Output the (x, y) coordinate of the center of the cell containing the given text.  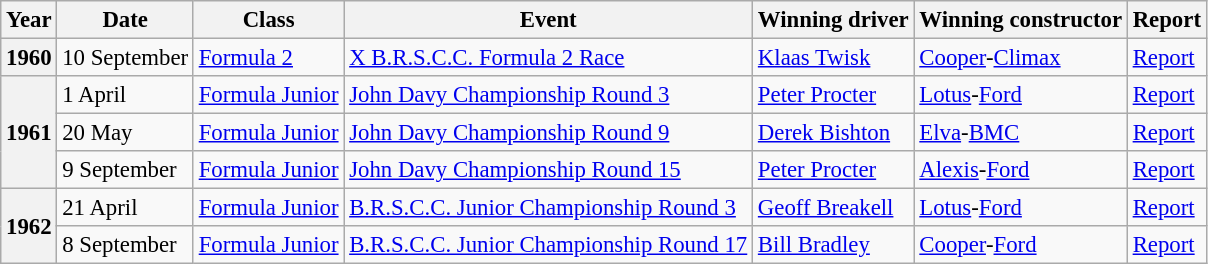
Cooper-Climax (1020, 58)
9 September (125, 170)
Year (29, 20)
B.R.S.C.C. Junior Championship Round 17 (548, 245)
John Davy Championship Round 9 (548, 133)
Alexis-Ford (1020, 170)
20 May (125, 133)
Class (268, 20)
1 April (125, 95)
John Davy Championship Round 3 (548, 95)
Geoff Breakell (834, 208)
Cooper-Ford (1020, 245)
1962 (29, 226)
Formula 2 (268, 58)
John Davy Championship Round 15 (548, 170)
B.R.S.C.C. Junior Championship Round 3 (548, 208)
Elva-BMC (1020, 133)
Bill Bradley (834, 245)
8 September (125, 245)
1961 (29, 132)
Event (548, 20)
Winning constructor (1020, 20)
X B.R.S.C.C. Formula 2 Race (548, 58)
1960 (29, 58)
Date (125, 20)
Derek Bishton (834, 133)
Winning driver (834, 20)
10 September (125, 58)
Klaas Twisk (834, 58)
21 April (125, 208)
